Identify which cell holds the provided text, then report its [X, Y] central coordinate. 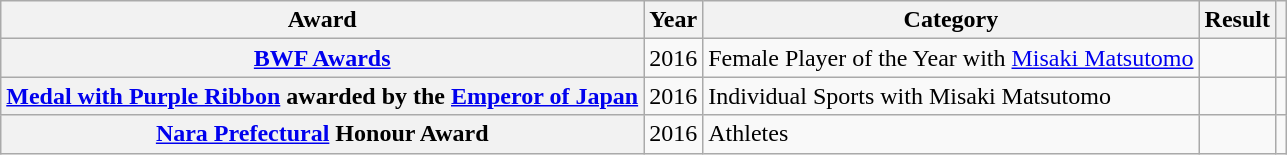
Award [322, 20]
Athletes [951, 134]
Nara Prefectural Honour Award [322, 134]
Female Player of the Year with Misaki Matsutomo [951, 58]
BWF Awards [322, 58]
Medal with Purple Ribbon awarded by the Emperor of Japan [322, 96]
Result [1237, 20]
Year [674, 20]
Category [951, 20]
Individual Sports with Misaki Matsutomo [951, 96]
